Capture the cell that displays the provided text and extract its [X, Y] central coordinate. 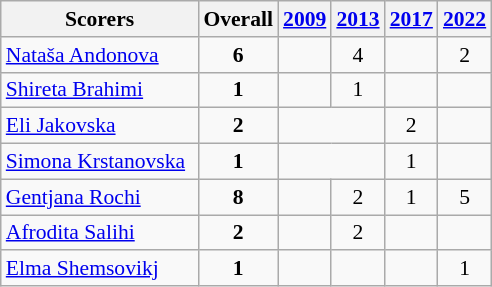
4 [358, 55]
5 [464, 197]
Gentjana Rochi [100, 197]
Eli Jakovska [100, 126]
Elma Shemsovikj [100, 269]
8 [238, 197]
Overall [238, 19]
2022 [464, 19]
Nataša Andonova [100, 55]
2013 [358, 19]
2017 [412, 19]
Simona Krstanovska [100, 162]
Shireta Brahimi [100, 90]
2009 [304, 19]
Afrodita Salihi [100, 233]
6 [238, 55]
Scorers [100, 19]
